Identify which cell holds the provided text, then report its [x, y] central coordinate. 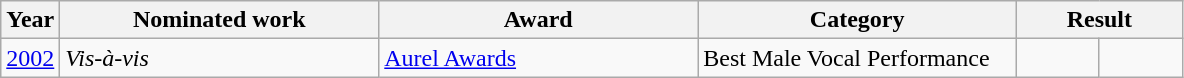
Best Male Vocal Performance [858, 58]
Vis-à-vis [220, 58]
Aurel Awards [538, 58]
Year [30, 20]
2002 [30, 58]
Nominated work [220, 20]
Award [538, 20]
Category [858, 20]
Result [1100, 20]
